Search for the cell housing the specified text and yield its [x, y] center coordinate. 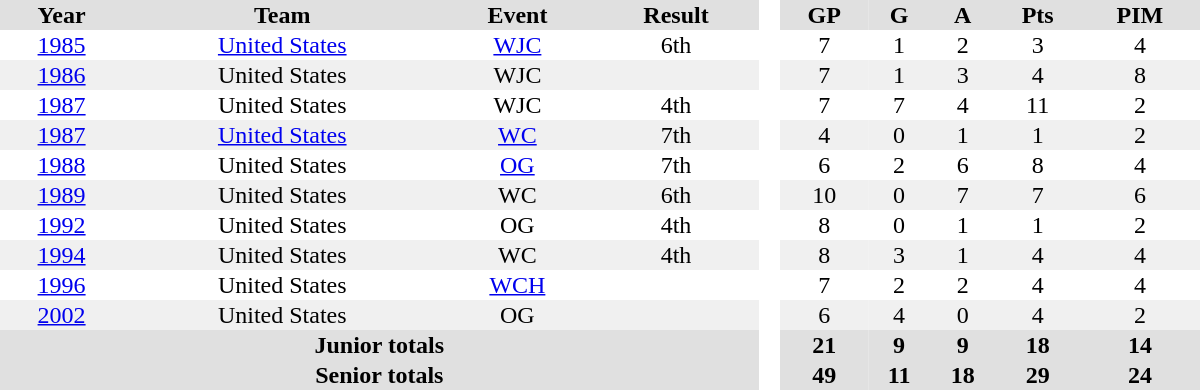
PIM [1140, 15]
1996 [62, 285]
1992 [62, 225]
Team [282, 15]
1994 [62, 255]
Junior totals [380, 345]
2002 [62, 315]
GP [824, 15]
14 [1140, 345]
Senior totals [380, 375]
Year [62, 15]
A [962, 15]
G [899, 15]
1989 [62, 195]
Result [676, 15]
1988 [62, 165]
21 [824, 345]
Event [517, 15]
29 [1038, 375]
Pts [1038, 15]
10 [824, 195]
1986 [62, 75]
49 [824, 375]
24 [1140, 375]
1985 [62, 45]
WCH [517, 285]
